From the cell containing the given text, extract its center point as [X, Y] coordinate. 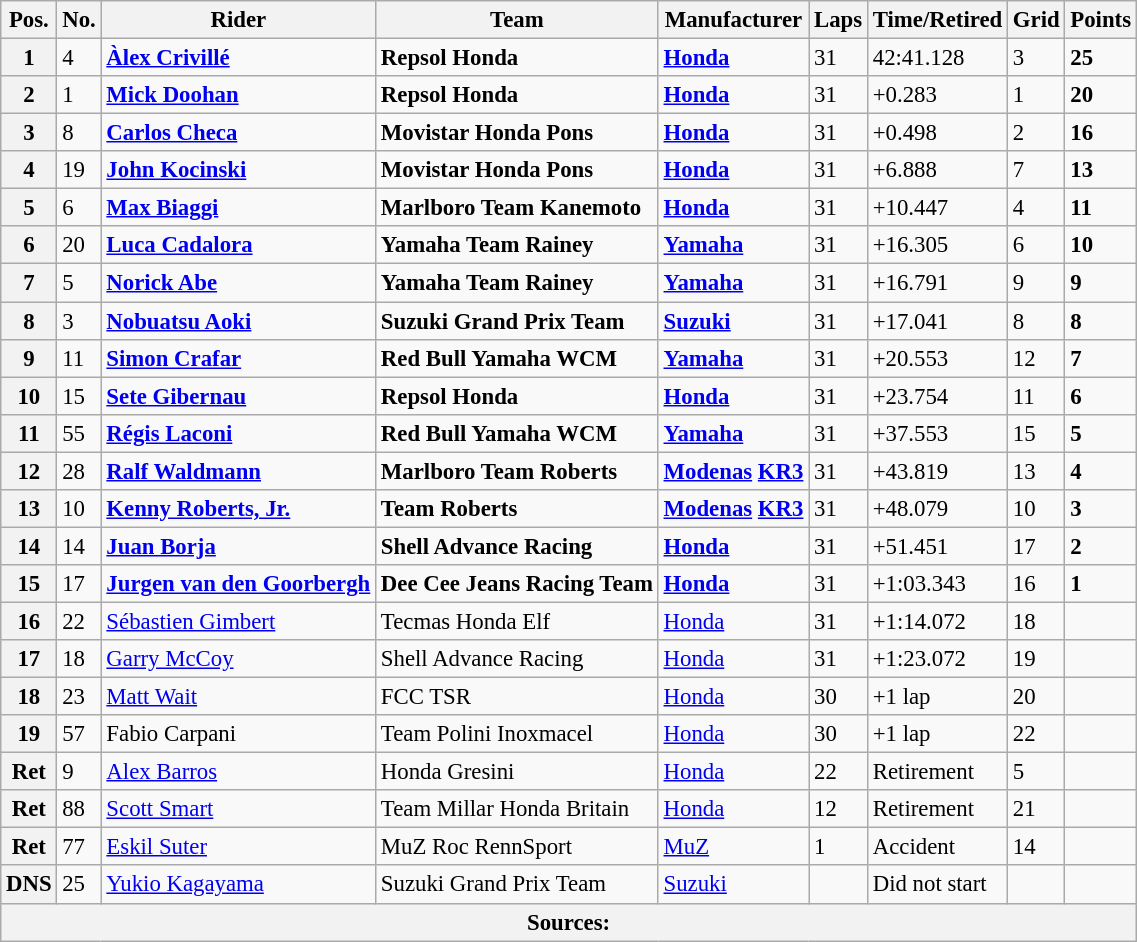
Laps [838, 20]
+16.791 [937, 283]
28 [79, 471]
Did not start [937, 885]
Ralf Waldmann [238, 471]
Scott Smart [238, 809]
Àlex Crivillé [238, 58]
Simon Crafar [238, 358]
Juan Borja [238, 546]
Team Millar Honda Britain [518, 809]
Fabio Carpani [238, 734]
Eskil Suter [238, 847]
+0.498 [937, 133]
Sete Gibernau [238, 396]
Luca Cadalora [238, 245]
+43.819 [937, 471]
DNS [29, 885]
No. [79, 20]
Rider [238, 20]
Régis Laconi [238, 433]
Carlos Checa [238, 133]
Team Roberts [518, 509]
Max Biaggi [238, 208]
Manufacturer [733, 20]
Sébastien Gimbert [238, 621]
Tecmas Honda Elf [518, 621]
42:41.128 [937, 58]
+23.754 [937, 396]
Jurgen van den Goorbergh [238, 584]
Team Polini Inoxmacel [518, 734]
+16.305 [937, 245]
+48.079 [937, 509]
23 [79, 697]
Nobuatsu Aoki [238, 321]
Accident [937, 847]
Honda Gresini [518, 772]
+51.451 [937, 546]
Team [518, 20]
+1:03.343 [937, 584]
Yukio Kagayama [238, 885]
Time/Retired [937, 20]
55 [79, 433]
MuZ [733, 847]
57 [79, 734]
Marlboro Team Kanemoto [518, 208]
+37.553 [937, 433]
Matt Wait [238, 697]
Marlboro Team Roberts [518, 471]
+6.888 [937, 170]
Points [1100, 20]
88 [79, 809]
FCC TSR [518, 697]
+0.283 [937, 95]
+20.553 [937, 358]
Norick Abe [238, 283]
Grid [1036, 20]
+1:23.072 [937, 659]
77 [79, 847]
21 [1036, 809]
John Kocinski [238, 170]
Alex Barros [238, 772]
Kenny Roberts, Jr. [238, 509]
MuZ Roc RennSport [518, 847]
Garry McCoy [238, 659]
+1:14.072 [937, 621]
Pos. [29, 20]
Sources: [569, 922]
+10.447 [937, 208]
Mick Doohan [238, 95]
+17.041 [937, 321]
Dee Cee Jeans Racing Team [518, 584]
